Search for the cell housing the specified text and yield its [x, y] center coordinate. 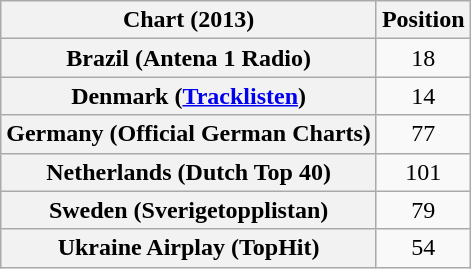
77 [423, 134]
Netherlands (Dutch Top 40) [189, 172]
Brazil (Antena 1 Radio) [189, 58]
Denmark (Tracklisten) [189, 96]
Ukraine Airplay (TopHit) [189, 248]
18 [423, 58]
Chart (2013) [189, 20]
79 [423, 210]
54 [423, 248]
101 [423, 172]
Sweden (Sverigetopplistan) [189, 210]
14 [423, 96]
Position [423, 20]
Germany (Official German Charts) [189, 134]
